Extract the (x, y) coordinate from the center of the cell holding the provided text.  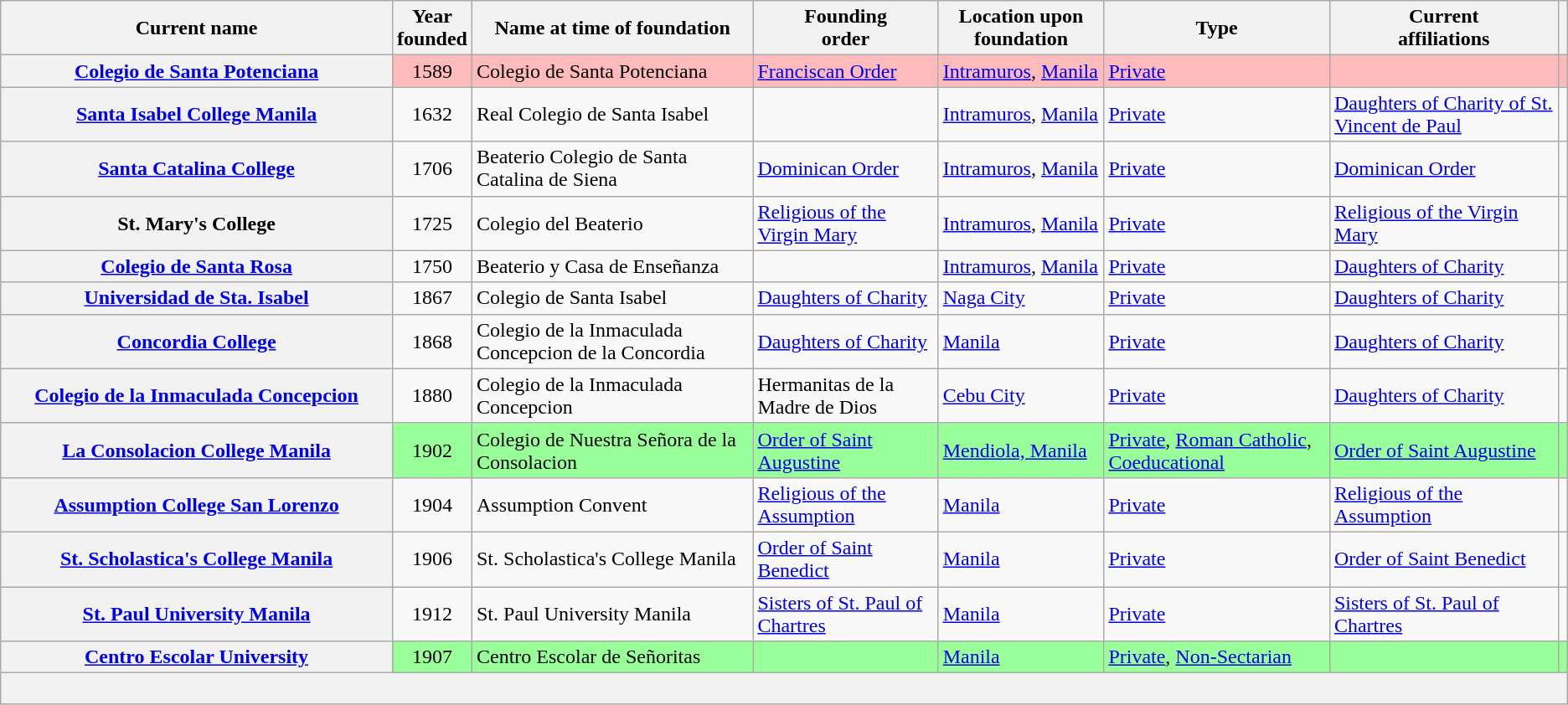
1706 (432, 169)
Currentaffiliations (1444, 28)
Universidad de Sta. Isabel (197, 298)
Daughters of Charity of St. Vincent de Paul (1444, 114)
Colegio de Nuestra Señora de la Consolacion (611, 450)
1912 (432, 613)
Beaterio Colegio de Santa Catalina de Siena (611, 169)
St. Mary's College (197, 223)
Concordia College (197, 342)
Hermanitas de la Madre de Dios (846, 395)
Real Colegio de Santa Isabel (611, 114)
Assumption College San Lorenzo (197, 504)
1907 (432, 657)
1632 (432, 114)
Centro Escolar de Señoritas (611, 657)
1750 (432, 266)
Colegio de Santa Isabel (611, 298)
1589 (432, 71)
1904 (432, 504)
1725 (432, 223)
Current name (197, 28)
Assumption Convent (611, 504)
Naga City (1021, 298)
Mendiola, Manila (1021, 450)
1880 (432, 395)
1902 (432, 450)
Colegio del Beaterio (611, 223)
Private, Non-Sectarian (1217, 657)
Beaterio y Casa de Enseñanza (611, 266)
Private, Roman Catholic, Coeducational (1217, 450)
Centro Escolar University (197, 657)
1867 (432, 298)
Colegio de la Inmaculada Concepcion de la Concordia (611, 342)
Foundingorder (846, 28)
Type (1217, 28)
Santa Isabel College Manila (197, 114)
Location upon foundation (1021, 28)
La Consolacion College Manila (197, 450)
Name at time of foundation (611, 28)
Franciscan Order (846, 71)
1868 (432, 342)
Colegio de Santa Rosa (197, 266)
Yearfounded (432, 28)
Cebu City (1021, 395)
1906 (432, 559)
Santa Catalina College (197, 169)
